Identify which cell holds the provided text, then report its [x, y] central coordinate. 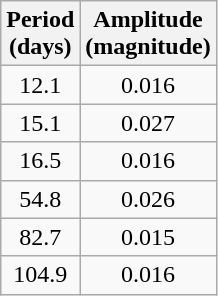
0.026 [148, 199]
Amplitude(magnitude) [148, 34]
Period(days) [40, 34]
104.9 [40, 275]
12.1 [40, 85]
0.027 [148, 123]
82.7 [40, 237]
54.8 [40, 199]
15.1 [40, 123]
0.015 [148, 237]
16.5 [40, 161]
